Find where the given text appears and provide that cell's center as [X, Y] coordinate. 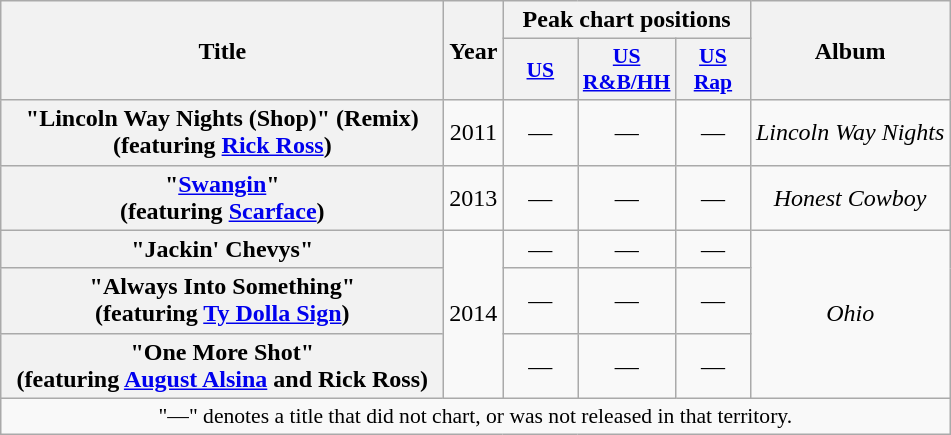
"Swangin"(featuring Scarface) [222, 198]
US [540, 70]
"Lincoln Way Nights (Shop)" (Remix)(featuring Rick Ross) [222, 132]
"Always Into Something"(featuring Ty Dolla Sign) [222, 300]
2014 [474, 314]
Ohio [850, 314]
"One More Shot"(featuring August Alsina and Rick Ross) [222, 366]
"—" denotes a title that did not chart, or was not released in that territory. [476, 416]
Peak chart positions [627, 20]
Honest Cowboy [850, 198]
2011 [474, 132]
2013 [474, 198]
USR&B/HH [627, 70]
Album [850, 50]
Lincoln Way Nights [850, 132]
US Rap [712, 70]
"Jackin' Chevys" [222, 249]
Year [474, 50]
Title [222, 50]
